Search for the cell housing the specified text and yield its (x, y) center coordinate. 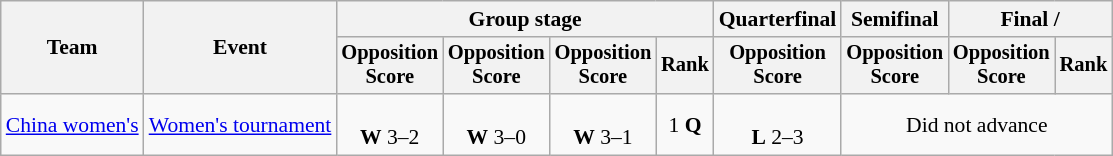
Women's tournament (240, 124)
Semifinal (894, 19)
Did not advance (976, 124)
W 3–1 (604, 124)
China women's (72, 124)
1 Q (685, 124)
W 3–2 (390, 124)
W 3–0 (496, 124)
Event (240, 48)
Group stage (524, 19)
Final / (1030, 19)
L 2–3 (778, 124)
Quarterfinal (778, 19)
Team (72, 48)
